Return (x, y) of the center of cell containing provided text 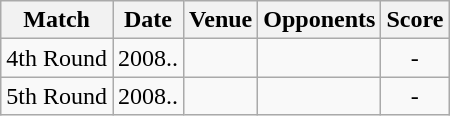
Score (415, 20)
Date (148, 20)
Opponents (320, 20)
Match (57, 20)
Venue (221, 20)
5th Round (57, 96)
4th Round (57, 58)
